Locate the cell with the specified text and output its (x, y) center coordinate. 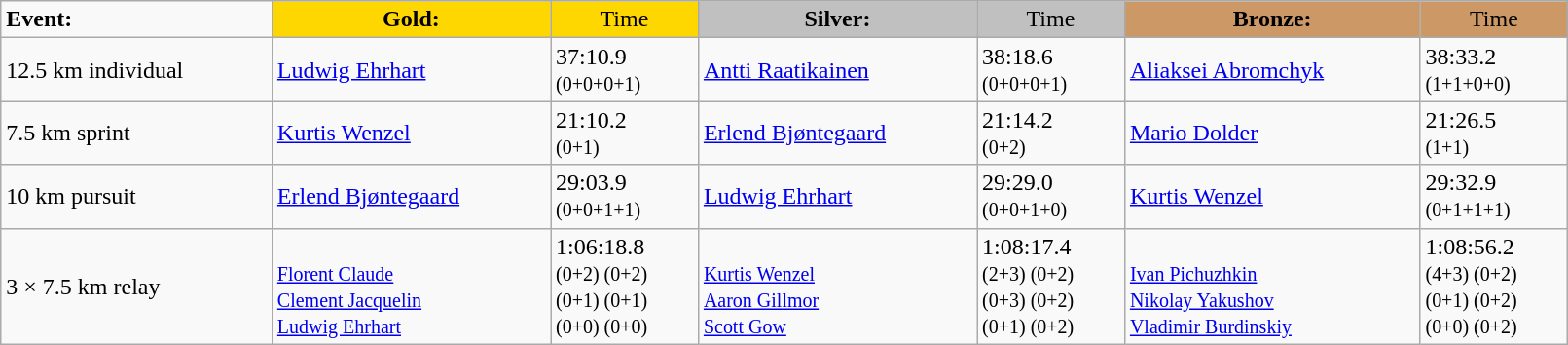
Kurtis WenzelAaron GillmorScott Gow (837, 287)
Antti Raatikainen (837, 70)
7.5 km sprint (136, 133)
Aliaksei Abromchyk (1272, 70)
3 × 7.5 km relay (136, 287)
21:10.2(0+1) (625, 133)
Florent ClaudeClement JacquelinLudwig Ehrhart (411, 287)
Bronze: (1272, 19)
Silver: (837, 19)
Ivan PichuzhkinNikolay YakushovVladimir Burdinskiy (1272, 287)
29:29.0(0+0+1+0) (1051, 197)
10 km pursuit (136, 197)
Mario Dolder (1272, 133)
21:14.2(0+2) (1051, 133)
21:26.5(1+1) (1494, 133)
12.5 km individual (136, 70)
38:18.6(0+0+0+1) (1051, 70)
Gold: (411, 19)
37:10.9(0+0+0+1) (625, 70)
1:06:18.8(0+2) (0+2)(0+1) (0+1)(0+0) (0+0) (625, 287)
1:08:17.4(2+3) (0+2)(0+3) (0+2)(0+1) (0+2) (1051, 287)
Event: (136, 19)
38:33.2(1+1+0+0) (1494, 70)
29:03.9(0+0+1+1) (625, 197)
1:08:56.2(4+3) (0+2)(0+1) (0+2)(0+0) (0+2) (1494, 287)
29:32.9(0+1+1+1) (1494, 197)
